Capture the cell that displays the provided text and extract its (x, y) central coordinate. 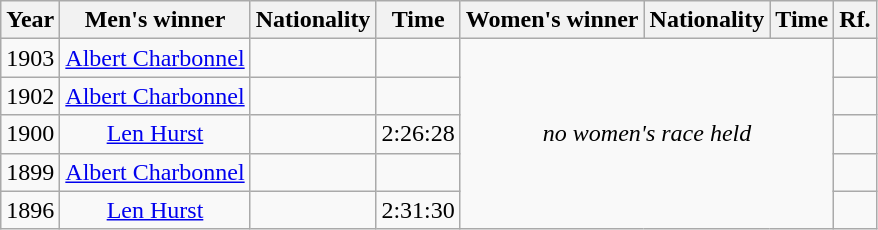
Rf. (855, 20)
1903 (30, 58)
2:31:30 (418, 210)
1900 (30, 134)
2:26:28 (418, 134)
Women's winner (552, 20)
1902 (30, 96)
1899 (30, 172)
1896 (30, 210)
no women's race held (646, 134)
Year (30, 20)
Men's winner (155, 20)
